Detect which cell encompasses the target text, then output its [X, Y] center coordinate. 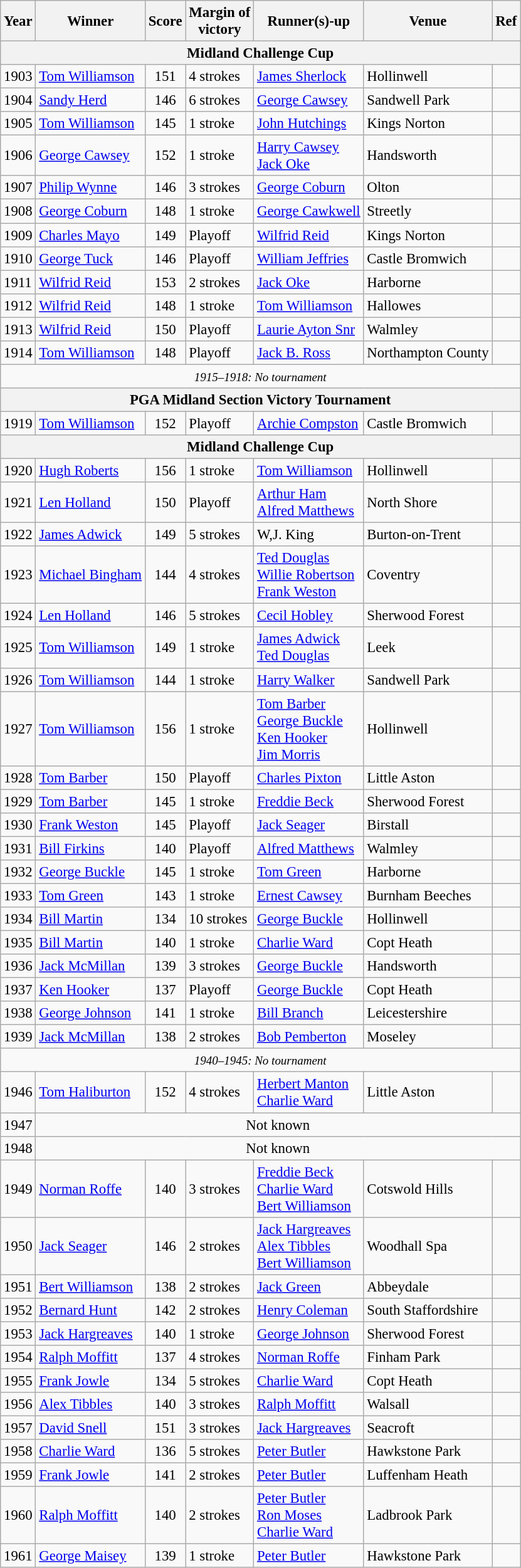
1903 [18, 76]
Bill Firkins [90, 848]
Jack Hargreaves Alex Tibbles Bert Williamson [308, 1246]
1926 [18, 680]
Cotswold Hills [428, 1189]
1914 [18, 353]
1932 [18, 872]
1952 [18, 1310]
1933 [18, 895]
Freddie Beck [308, 801]
Herbert Manton Charlie Ward [308, 1092]
William Jeffries [308, 258]
James Sherlock [308, 76]
1955 [18, 1381]
1928 [18, 777]
Luffenham Heath [428, 1475]
1956 [18, 1404]
1934 [18, 919]
1922 [18, 535]
Runner(s)-up [308, 21]
1904 [18, 100]
Tom Haliburton [90, 1092]
1940–1945: No tournament [261, 1060]
1929 [18, 801]
1907 [18, 187]
James Adwick [90, 535]
1921 [18, 503]
1959 [18, 1475]
1950 [18, 1246]
Ladbrook Park [428, 1515]
Ernest Cawsey [308, 895]
1913 [18, 329]
1919 [18, 423]
North Shore [428, 503]
Winner [90, 21]
1949 [18, 1189]
Henry Coleman [308, 1310]
Jack B. Ross [308, 353]
Finham Park [428, 1357]
1915–1918: No tournament [261, 376]
153 [166, 282]
1957 [18, 1428]
1960 [18, 1515]
Walsall [428, 1404]
Coventry [428, 575]
Bernard Hunt [90, 1310]
Harry Cawsey Jack Oke [308, 155]
Philip Wynne [90, 187]
Bill Branch [308, 1013]
Venue [428, 21]
Northampton County [428, 353]
1908 [18, 211]
1910 [18, 258]
1911 [18, 282]
Archie Compston [308, 423]
Harry Walker [308, 680]
Burton-on-Trent [428, 535]
1931 [18, 848]
Margin ofvictory [219, 21]
Jack Green [308, 1286]
1953 [18, 1334]
George Maisey [90, 1556]
Peter Butler Ron Moses Charlie Ward [308, 1515]
1925 [18, 648]
Streetly [428, 211]
Moseley [428, 1037]
Ref [507, 21]
1935 [18, 943]
1927 [18, 729]
Jack Oke [308, 282]
PGA Midland Section Victory Tournament [261, 400]
Ken Hooker [90, 990]
1905 [18, 124]
South Staffordshire [428, 1310]
1909 [18, 235]
1951 [18, 1286]
Charles Mayo [90, 235]
Sandy Herd [90, 100]
W,J. King [308, 535]
1930 [18, 825]
142 [166, 1310]
Leicestershire [428, 1013]
Arthur Ham Alfred Matthews [308, 503]
Year [18, 21]
Leek [428, 648]
Bob Pemberton [308, 1037]
143 [166, 895]
1906 [18, 155]
Tom Barber George Buckle Ken Hooker Jim Morris [308, 729]
Woodhall Spa [428, 1246]
Seacroft [428, 1428]
1958 [18, 1451]
Alex Tibbles [90, 1404]
1937 [18, 990]
James Adwick Ted Douglas [308, 648]
Bert Williamson [90, 1286]
1923 [18, 575]
Abbeydale [428, 1286]
136 [166, 1451]
1938 [18, 1013]
Burnham Beeches [428, 895]
Olton [428, 187]
1924 [18, 616]
1936 [18, 966]
6 strokes [219, 100]
1939 [18, 1037]
John Hutchings [308, 124]
Cecil Hobley [308, 616]
Laurie Ayton Snr [308, 329]
1912 [18, 305]
1961 [18, 1556]
Hallowes [428, 305]
Alfred Matthews [308, 848]
1947 [18, 1125]
Ted Douglas Willie Robertson Frank Weston [308, 575]
George Tuck [90, 258]
Birstall [428, 825]
10 strokes [219, 919]
Freddie Beck Charlie Ward Bert Williamson [308, 1189]
Hugh Roberts [90, 471]
George Cawkwell [308, 211]
1946 [18, 1092]
Score [166, 21]
1920 [18, 471]
David Snell [90, 1428]
Frank Weston [90, 825]
Charles Pixton [308, 777]
1954 [18, 1357]
Michael Bingham [90, 575]
1948 [18, 1148]
